Find where the given text appears and provide that cell's center as [X, Y] coordinate. 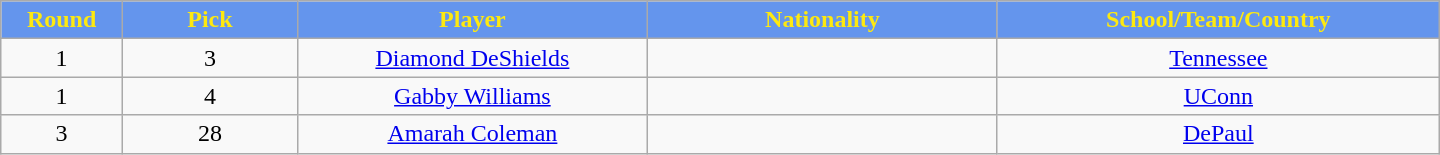
4 [210, 96]
Player [472, 20]
Tennessee [1218, 58]
28 [210, 134]
Gabby Williams [472, 96]
Nationality [822, 20]
DePaul [1218, 134]
Amarah Coleman [472, 134]
Round [62, 20]
Diamond DeShields [472, 58]
UConn [1218, 96]
Pick [210, 20]
School/Team/Country [1218, 20]
